For the text-containing cell, return its midpoint in (X, Y) coordinate format. 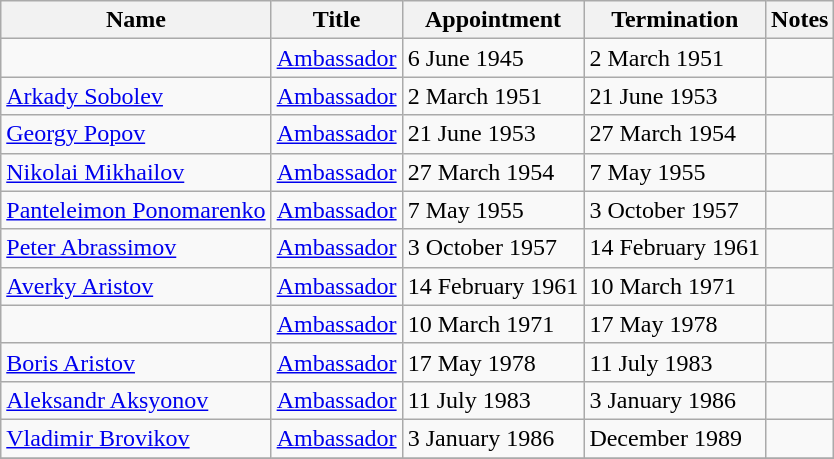
December 1989 (675, 438)
Boris Aristov (136, 362)
6 June 1945 (493, 58)
Termination (675, 20)
Notes (800, 20)
Appointment (493, 20)
Vladimir Brovikov (136, 438)
Nikolai Mikhailov (136, 172)
Georgy Popov (136, 134)
Averky Aristov (136, 286)
Peter Abrassimov (136, 248)
Title (336, 20)
Aleksandr Aksyonov (136, 400)
Panteleimon Ponomarenko (136, 210)
Name (136, 20)
Arkady Sobolev (136, 96)
